Locate the cell with the specified text and output its (x, y) center coordinate. 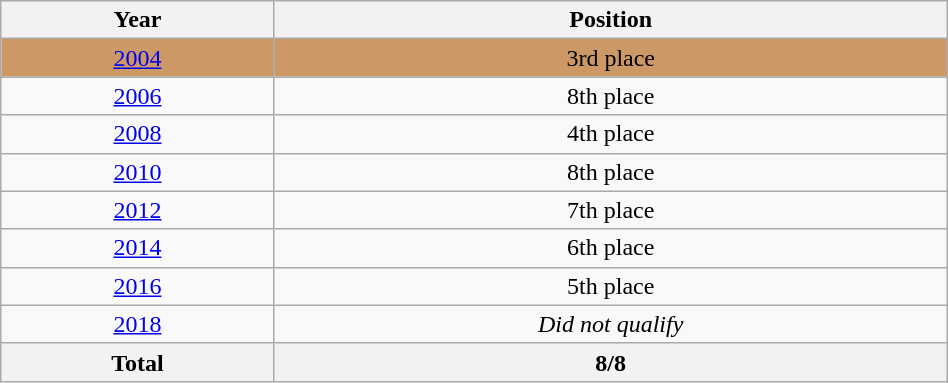
5th place (610, 286)
2008 (138, 134)
6th place (610, 248)
3rd place (610, 58)
2014 (138, 248)
2004 (138, 58)
2006 (138, 96)
Position (610, 20)
2010 (138, 172)
7th place (610, 210)
4th place (610, 134)
2016 (138, 286)
2018 (138, 324)
Did not qualify (610, 324)
Year (138, 20)
8/8 (610, 362)
2012 (138, 210)
Total (138, 362)
